Output the [x, y] coordinate of the center of the cell containing the given text.  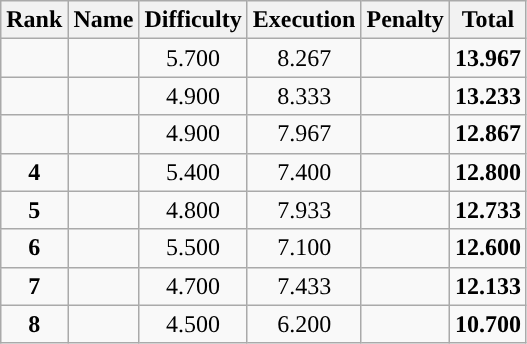
4.500 [193, 324]
4.700 [193, 286]
12.600 [488, 248]
Difficulty [193, 20]
Penalty [405, 20]
12.800 [488, 172]
8.333 [304, 96]
Total [488, 20]
7.100 [304, 248]
8.267 [304, 58]
Rank [34, 20]
12.133 [488, 286]
5 [34, 210]
7.967 [304, 134]
7.933 [304, 210]
5.400 [193, 172]
Name [104, 20]
13.967 [488, 58]
4 [34, 172]
10.700 [488, 324]
7 [34, 286]
Execution [304, 20]
13.233 [488, 96]
12.867 [488, 134]
5.500 [193, 248]
6 [34, 248]
8 [34, 324]
7.433 [304, 286]
12.733 [488, 210]
7.400 [304, 172]
4.800 [193, 210]
5.700 [193, 58]
6.200 [304, 324]
